Find where the given text appears and provide that cell's center as (x, y) coordinate. 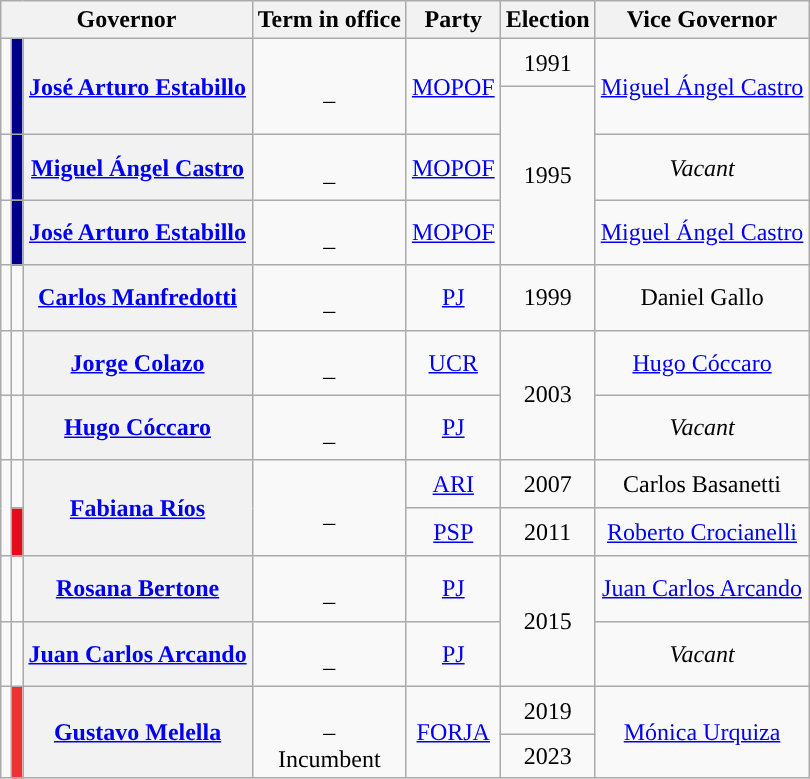
Daniel Gallo (702, 298)
1999 (548, 298)
–Incumbent (329, 732)
1995 (548, 176)
Term in office (329, 20)
Fabiana Ríos (138, 508)
ARI (453, 484)
Roberto Crocianelli (702, 532)
Party (453, 20)
2011 (548, 532)
1991 (548, 63)
Mónica Urquiza (702, 732)
Jorge Colazo (138, 362)
Vice Governor (702, 20)
2003 (548, 395)
2023 (548, 756)
UCR (453, 362)
Carlos Manfredotti (138, 298)
Election (548, 20)
Governor (126, 20)
2019 (548, 710)
2015 (548, 621)
2007 (548, 484)
Rosana Bertone (138, 588)
FORJA (453, 732)
PSP (453, 532)
Gustavo Melella (138, 732)
Carlos Basanetti (702, 484)
